Return the (X, Y) coordinate for the center point of the cell that contains the specified text.  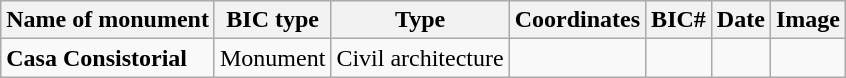
Casa Consistorial (108, 58)
Civil architecture (420, 58)
Image (808, 20)
BIC# (679, 20)
Monument (272, 58)
Date (740, 20)
Name of monument (108, 20)
BIC type (272, 20)
Type (420, 20)
Coordinates (577, 20)
